Pinpoint the cell where the given text exists, returning its [x, y] midpoint coordinate. 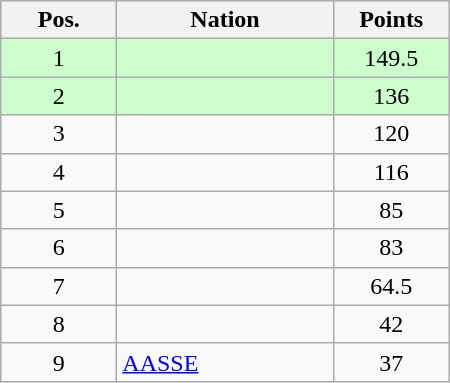
149.5 [391, 58]
7 [59, 286]
83 [391, 248]
1 [59, 58]
64.5 [391, 286]
Points [391, 20]
AASSE [225, 362]
5 [59, 210]
85 [391, 210]
2 [59, 96]
120 [391, 134]
8 [59, 324]
6 [59, 248]
Pos. [59, 20]
37 [391, 362]
4 [59, 172]
116 [391, 172]
42 [391, 324]
3 [59, 134]
9 [59, 362]
Nation [225, 20]
136 [391, 96]
